From the cell containing the given text, extract its center point as (x, y) coordinate. 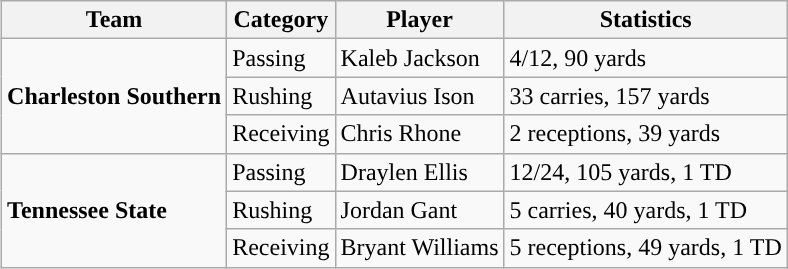
Statistics (646, 20)
Jordan Gant (420, 210)
5 receptions, 49 yards, 1 TD (646, 248)
Bryant Williams (420, 248)
Tennessee State (114, 210)
Category (281, 20)
Chris Rhone (420, 134)
2 receptions, 39 yards (646, 134)
Autavius Ison (420, 96)
Team (114, 20)
4/12, 90 yards (646, 58)
Player (420, 20)
5 carries, 40 yards, 1 TD (646, 210)
Charleston Southern (114, 96)
33 carries, 157 yards (646, 96)
Kaleb Jackson (420, 58)
12/24, 105 yards, 1 TD (646, 172)
Draylen Ellis (420, 172)
